Detect which cell encompasses the target text, then output its [x, y] center coordinate. 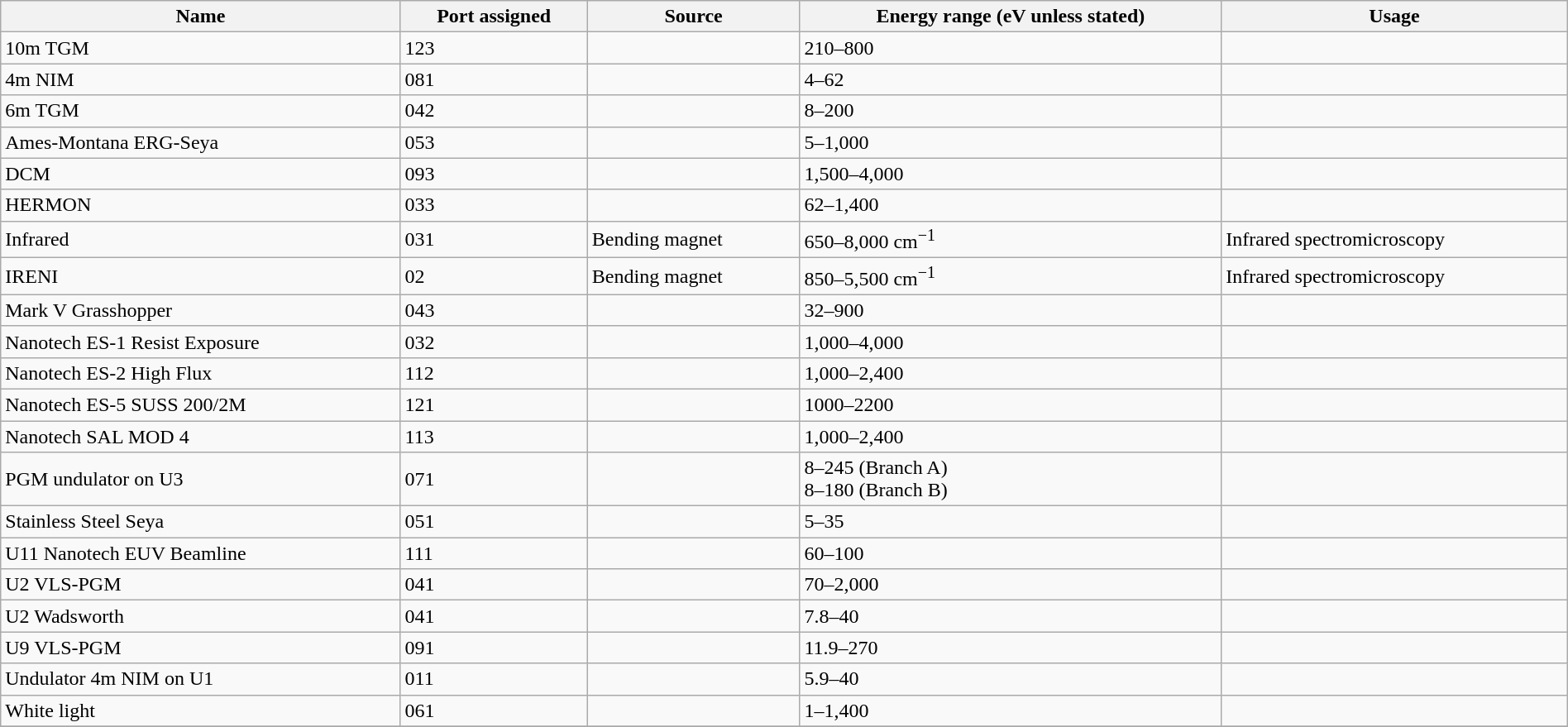
123 [494, 48]
8–245 (Branch A) 8–180 (Branch B) [1011, 480]
IRENI [200, 276]
6m TGM [200, 111]
Usage [1394, 17]
850–5,500 cm−1 [1011, 276]
Port assigned [494, 17]
4–62 [1011, 79]
Nanotech SAL MOD 4 [200, 437]
053 [494, 142]
Undulator 4m NIM on U1 [200, 679]
033 [494, 205]
1,000–4,000 [1011, 342]
043 [494, 310]
PGM undulator on U3 [200, 480]
Infrared [200, 240]
121 [494, 404]
113 [494, 437]
02 [494, 276]
093 [494, 174]
White light [200, 710]
Name [200, 17]
U11 Nanotech EUV Beamline [200, 553]
Ames-Montana ERG-Seya [200, 142]
051 [494, 522]
071 [494, 480]
1000–2200 [1011, 404]
7.8–40 [1011, 616]
Source [693, 17]
042 [494, 111]
5.9–40 [1011, 679]
Energy range (eV unless stated) [1011, 17]
Nanotech ES-2 High Flux [200, 373]
091 [494, 648]
4m NIM [200, 79]
DCM [200, 174]
U2 VLS-PGM [200, 585]
111 [494, 553]
8–200 [1011, 111]
U9 VLS-PGM [200, 648]
32–900 [1011, 310]
60–100 [1011, 553]
Nanotech ES-5 SUSS 200/2M [200, 404]
10m TGM [200, 48]
112 [494, 373]
5–1,000 [1011, 142]
Mark V Grasshopper [200, 310]
5–35 [1011, 522]
Nanotech ES-1 Resist Exposure [200, 342]
650–8,000 cm−1 [1011, 240]
210–800 [1011, 48]
HERMON [200, 205]
62–1,400 [1011, 205]
061 [494, 710]
031 [494, 240]
U2 Wadsworth [200, 616]
Stainless Steel Seya [200, 522]
032 [494, 342]
1,500–4,000 [1011, 174]
70–2,000 [1011, 585]
081 [494, 79]
1–1,400 [1011, 710]
11.9–270 [1011, 648]
011 [494, 679]
